Return [x, y] of the center of cell containing provided text 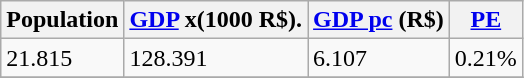
21.815 [62, 58]
GDP pc (R$) [379, 20]
0.21% [486, 58]
Population [62, 20]
6.107 [379, 58]
128.391 [216, 58]
PE [486, 20]
GDP x(1000 R$). [216, 20]
